Output the (X, Y) coordinate of the center of the cell containing the given text.  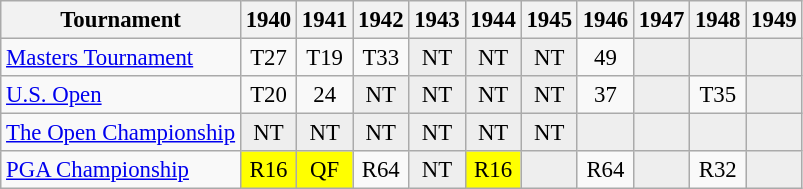
R32 (718, 170)
1949 (774, 20)
Tournament (121, 20)
1942 (381, 20)
1943 (437, 20)
QF (325, 170)
T27 (268, 58)
24 (325, 95)
1941 (325, 20)
49 (605, 58)
T35 (718, 95)
37 (605, 95)
1946 (605, 20)
T19 (325, 58)
T33 (381, 58)
1945 (549, 20)
T20 (268, 95)
Masters Tournament (121, 58)
1947 (661, 20)
PGA Championship (121, 170)
U.S. Open (121, 95)
1944 (493, 20)
1948 (718, 20)
The Open Championship (121, 133)
1940 (268, 20)
